Detect which cell encompasses the target text, then output its (x, y) center coordinate. 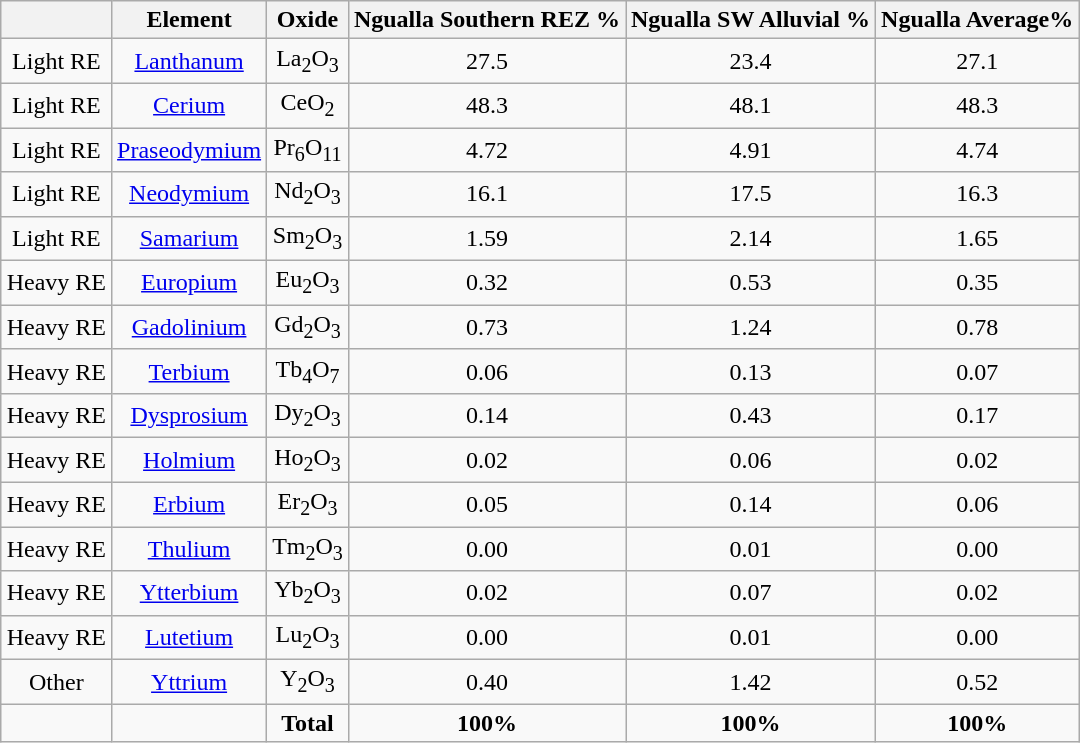
0.40 (486, 682)
Total (308, 723)
Sm2O3 (308, 238)
16.3 (978, 194)
4.74 (978, 150)
Other (56, 682)
Nd2O3 (308, 194)
Lu2O3 (308, 637)
1.24 (751, 327)
Ngualla Southern REZ % (486, 20)
Ytterbium (190, 593)
23.4 (751, 61)
Europium (190, 283)
2.14 (751, 238)
Yttrium (190, 682)
Tb4O7 (308, 371)
0.05 (486, 504)
Ho2O3 (308, 460)
Praseodymium (190, 150)
4.91 (751, 150)
1.42 (751, 682)
Element (190, 20)
Ngualla Average% (978, 20)
0.43 (751, 416)
0.35 (978, 283)
48.1 (751, 105)
1.65 (978, 238)
Ngualla SW Alluvial % (751, 20)
Gadolinium (190, 327)
Yb2O3 (308, 593)
0.52 (978, 682)
Holmium (190, 460)
0.32 (486, 283)
Er2O3 (308, 504)
0.17 (978, 416)
CeO2 (308, 105)
Dy2O3 (308, 416)
0.73 (486, 327)
Eu2O3 (308, 283)
Oxide (308, 20)
Lutetium (190, 637)
27.5 (486, 61)
Tm2O3 (308, 549)
Terbium (190, 371)
Dysprosium (190, 416)
17.5 (751, 194)
Cerium (190, 105)
La2O3 (308, 61)
0.53 (751, 283)
1.59 (486, 238)
27.1 (978, 61)
Pr6O11 (308, 150)
Thulium (190, 549)
Erbium (190, 504)
16.1 (486, 194)
Neodymium (190, 194)
4.72 (486, 150)
Lanthanum (190, 61)
0.78 (978, 327)
0.13 (751, 371)
Gd2O3 (308, 327)
Samarium (190, 238)
Y2O3 (308, 682)
